Provide the [X, Y] coordinate of the cell's center where the given text is located.  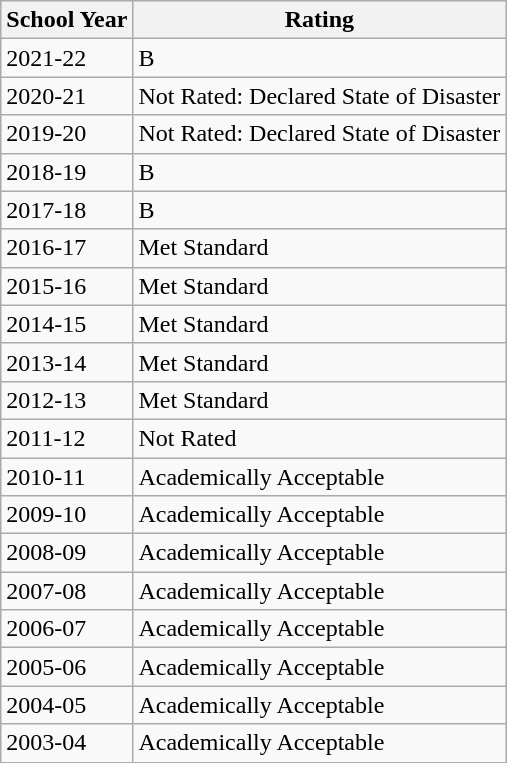
Not Rated [320, 438]
2011-12 [67, 438]
2007-08 [67, 591]
2013-14 [67, 362]
2019-20 [67, 134]
2006-07 [67, 629]
School Year [67, 20]
2018-19 [67, 172]
2008-09 [67, 553]
2009-10 [67, 515]
Rating [320, 20]
2004-05 [67, 705]
2012-13 [67, 400]
2021-22 [67, 58]
2017-18 [67, 210]
2020-21 [67, 96]
2005-06 [67, 667]
2014-15 [67, 324]
2015-16 [67, 286]
2003-04 [67, 743]
2016-17 [67, 248]
2010-11 [67, 477]
